Capture the cell that displays the provided text and extract its [X, Y] central coordinate. 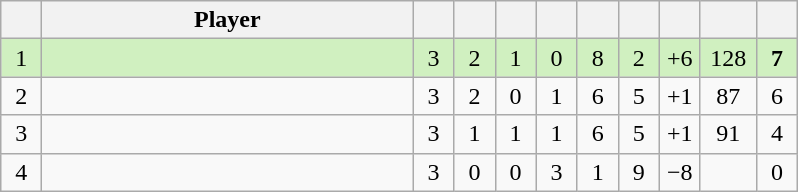
Player [228, 20]
9 [638, 172]
7 [776, 58]
−8 [680, 172]
91 [728, 134]
8 [598, 58]
+6 [680, 58]
87 [728, 96]
128 [728, 58]
